For the text-containing cell, return its midpoint in [x, y] coordinate format. 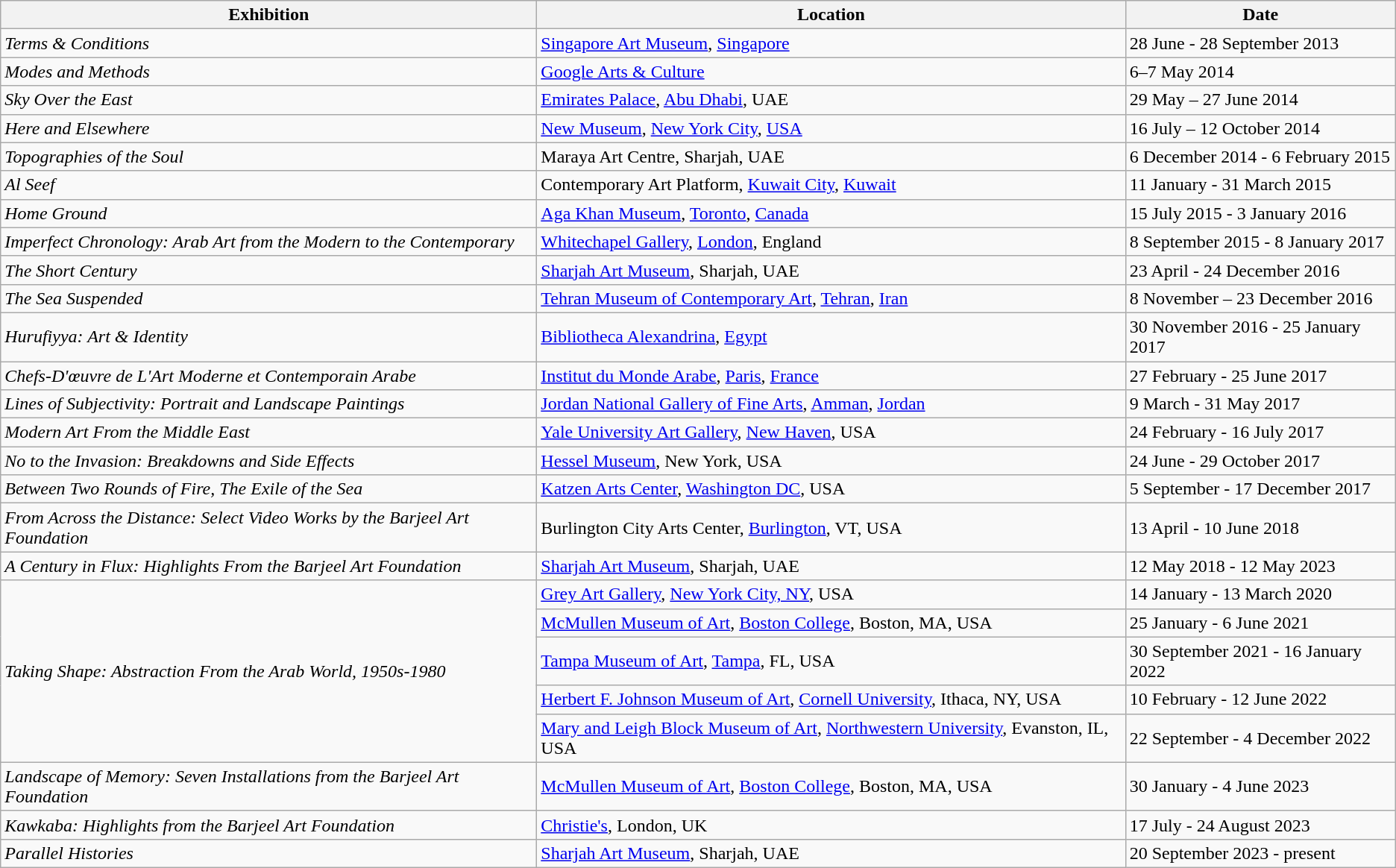
Location [831, 15]
Jordan National Gallery of Fine Arts, Amman, Jordan [831, 404]
Topographies of the Soul [268, 157]
Christie's, London, UK [831, 825]
Here and Elsewhere [268, 128]
Terms & Conditions [268, 43]
Sky Over the East [268, 100]
12 May 2018 - 12 May 2023 [1260, 566]
6 December 2014 - 6 February 2015 [1260, 157]
30 January - 4 June 2023 [1260, 786]
Exhibition [268, 15]
Imperfect Chronology: Arab Art from the Modern to the Contemporary [268, 242]
Al Seef [268, 185]
Emirates Palace, Abu Dhabi, UAE [831, 100]
Chefs-D'œuvre de L'Art Moderne et Contemporain Arabe [268, 375]
17 July - 24 August 2023 [1260, 825]
24 February - 16 July 2017 [1260, 433]
8 November – 23 December 2016 [1260, 298]
A Century in Flux: Highlights From the Barjeel Art Foundation [268, 566]
30 November 2016 - 25 January 2017 [1260, 337]
Katzen Arts Center, Washington DC, USA [831, 489]
15 July 2015 - 3 January 2016 [1260, 213]
From Across the Distance: Select Video Works by the Barjeel Art Foundation [268, 528]
Contemporary Art Platform, Kuwait City, Kuwait [831, 185]
Yale University Art Gallery, New Haven, USA [831, 433]
Home Ground [268, 213]
Kawkaba: Highlights from the Barjeel Art Foundation [268, 825]
8 September 2015 - 8 January 2017 [1260, 242]
Hurufiyya: Art & Identity [268, 337]
Maraya Art Centre, Sharjah, UAE [831, 157]
No to the Invasion: Breakdowns and Side Effects [268, 461]
Mary and Leigh Block Museum of Art, Northwestern University, Evanston, IL, USA [831, 738]
16 July – 12 October 2014 [1260, 128]
Singapore Art Museum, Singapore [831, 43]
9 March - 31 May 2017 [1260, 404]
Hessel Museum, New York, USA [831, 461]
30 September 2021 - 16 January 2022 [1260, 661]
13 April - 10 June 2018 [1260, 528]
New Museum, New York City, USA [831, 128]
Modern Art From the Middle East [268, 433]
Tampa Museum of Art, Tampa, FL, USA [831, 661]
11 January - 31 March 2015 [1260, 185]
23 April - 24 December 2016 [1260, 270]
28 June - 28 September 2013 [1260, 43]
6–7 May 2014 [1260, 72]
10 February - 12 June 2022 [1260, 699]
22 September - 4 December 2022 [1260, 738]
Burlington City Arts Center, Burlington, VT, USA [831, 528]
Google Arts & Culture [831, 72]
Parallel Histories [268, 853]
29 May – 27 June 2014 [1260, 100]
Date [1260, 15]
The Short Century [268, 270]
5 September - 17 December 2017 [1260, 489]
14 January - 13 March 2020 [1260, 594]
Institut du Monde Arabe, Paris, France [831, 375]
Between Two Rounds of Fire, The Exile of the Sea [268, 489]
24 June - 29 October 2017 [1260, 461]
Lines of Subjectivity: Portrait and Landscape Paintings [268, 404]
Aga Khan Museum, Toronto, Canada [831, 213]
27 February - 25 June 2017 [1260, 375]
25 January - 6 June 2021 [1260, 623]
20 September 2023 - present [1260, 853]
Herbert F. Johnson Museum of Art, Cornell University, Ithaca, NY, USA [831, 699]
Taking Shape: Abstraction From the Arab World, 1950s-1980 [268, 671]
Modes and Methods [268, 72]
Landscape of Memory: Seven Installations from the Barjeel Art Foundation [268, 786]
Grey Art Gallery, New York City, NY, USA [831, 594]
Tehran Museum of Contemporary Art, Tehran, Iran [831, 298]
The Sea Suspended [268, 298]
Whitechapel Gallery, London, England [831, 242]
Bibliotheca Alexandrina, Egypt [831, 337]
